Provide the [X, Y] coordinate of the cell's center where the given text is located.  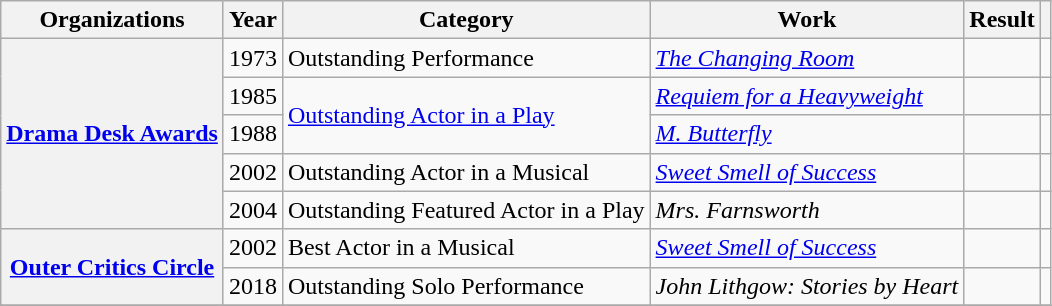
1985 [252, 96]
Outstanding Solo Performance [466, 286]
1973 [252, 58]
John Lithgow: Stories by Heart [807, 286]
2004 [252, 210]
Outstanding Actor in a Musical [466, 172]
Mrs. Farnsworth [807, 210]
Drama Desk Awards [112, 134]
Best Actor in a Musical [466, 248]
Category [466, 20]
Organizations [112, 20]
Result [1002, 20]
Outstanding Performance [466, 58]
1988 [252, 134]
M. Butterfly [807, 134]
Work [807, 20]
Outstanding Featured Actor in a Play [466, 210]
Requiem for a Heavyweight [807, 96]
The Changing Room [807, 58]
Year [252, 20]
Outstanding Actor in a Play [466, 115]
Outer Critics Circle [112, 267]
2018 [252, 286]
